Return the [X, Y] coordinate for the center point of the cell that contains the specified text.  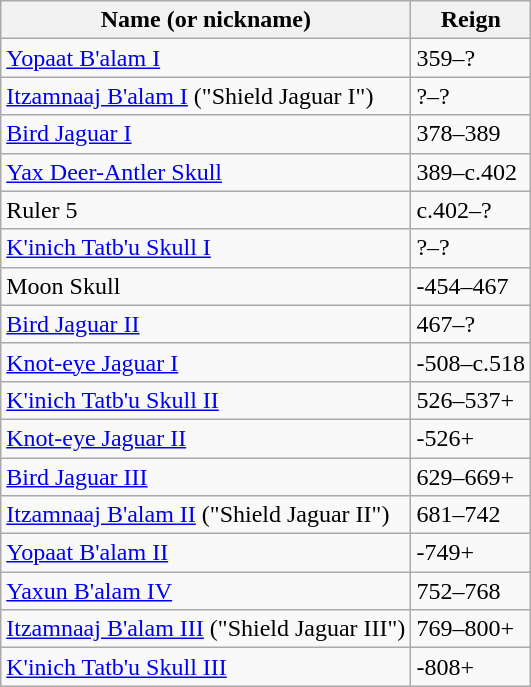
K'inich Tatb'u Skull III [206, 667]
Knot-eye Jaguar I [206, 362]
Yax Deer-Antler Skull [206, 172]
-808+ [471, 667]
467–? [471, 324]
389–c.402 [471, 172]
Bird Jaguar I [206, 134]
-454–467 [471, 286]
Ruler 5 [206, 210]
752–768 [471, 591]
769–800+ [471, 629]
-749+ [471, 553]
K'inich Tatb'u Skull II [206, 400]
-508–c.518 [471, 362]
Bird Jaguar III [206, 477]
Knot-eye Jaguar II [206, 438]
Name (or nickname) [206, 20]
Itzamnaaj B'alam II ("Shield Jaguar II") [206, 515]
629–669+ [471, 477]
Reign [471, 20]
Itzamnaaj B'alam III ("Shield Jaguar III") [206, 629]
Bird Jaguar II [206, 324]
Moon Skull [206, 286]
Yaxun B'alam IV [206, 591]
c.402–? [471, 210]
681–742 [471, 515]
359–? [471, 58]
Itzamnaaj B'alam I ("Shield Jaguar I") [206, 96]
-526+ [471, 438]
Yopaat B'alam I [206, 58]
526–537+ [471, 400]
Yopaat B'alam II [206, 553]
378–389 [471, 134]
K'inich Tatb'u Skull I [206, 248]
